Search for the cell housing the specified text and yield its [X, Y] center coordinate. 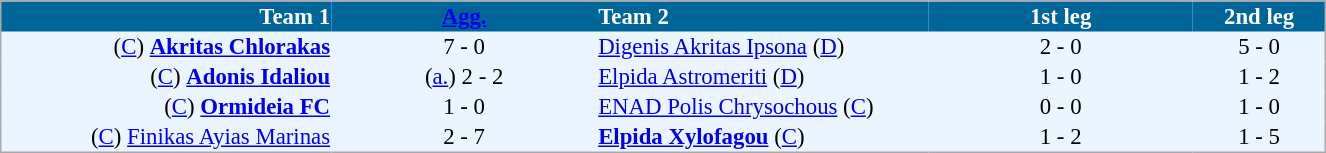
(C) Finikas Ayias Marinas [166, 137]
Digenis Akritas Ipsona (D) [762, 47]
Team 2 [762, 16]
1 - 5 [1260, 137]
(C) Akritas Chlorakas [166, 47]
2nd leg [1260, 16]
2 - 7 [464, 137]
(a.) 2 - 2 [464, 77]
(C) Adonis Idaliou [166, 77]
2 - 0 [1060, 47]
Agg. [464, 16]
5 - 0 [1260, 47]
7 - 0 [464, 47]
Team 1 [166, 16]
0 - 0 [1060, 107]
1st leg [1060, 16]
Elpida Astromeriti (D) [762, 77]
ENAD Polis Chrysochous (C) [762, 107]
(C) Ormideia FC [166, 107]
Elpida Xylofagou (C) [762, 137]
